Provide the [X, Y] coordinate of the cell's center where the given text is located.  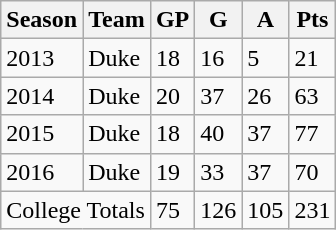
33 [218, 172]
Season [42, 20]
40 [218, 134]
70 [312, 172]
126 [218, 210]
G [218, 20]
2015 [42, 134]
2014 [42, 96]
75 [172, 210]
Pts [312, 20]
77 [312, 134]
26 [266, 96]
5 [266, 58]
Team [117, 20]
2013 [42, 58]
2016 [42, 172]
College Totals [76, 210]
105 [266, 210]
231 [312, 210]
20 [172, 96]
21 [312, 58]
63 [312, 96]
GP [172, 20]
A [266, 20]
19 [172, 172]
16 [218, 58]
